From the cell containing the given text, extract its center point as [X, Y] coordinate. 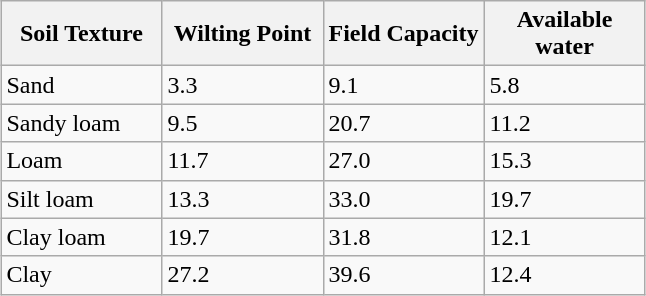
20.7 [404, 123]
Sandy loam [82, 123]
5.8 [564, 85]
33.0 [404, 199]
Clay [82, 275]
9.1 [404, 85]
Silt loam [82, 199]
Field Capacity [404, 34]
11.7 [242, 161]
11.2 [564, 123]
3.3 [242, 85]
Sand [82, 85]
12.1 [564, 237]
Soil Texture [82, 34]
Wilting Point [242, 34]
27.0 [404, 161]
39.6 [404, 275]
13.3 [242, 199]
Loam [82, 161]
Clay loam [82, 237]
12.4 [564, 275]
Available water [564, 34]
27.2 [242, 275]
15.3 [564, 161]
31.8 [404, 237]
9.5 [242, 123]
